Output the (x, y) coordinate of the center of the cell containing the given text.  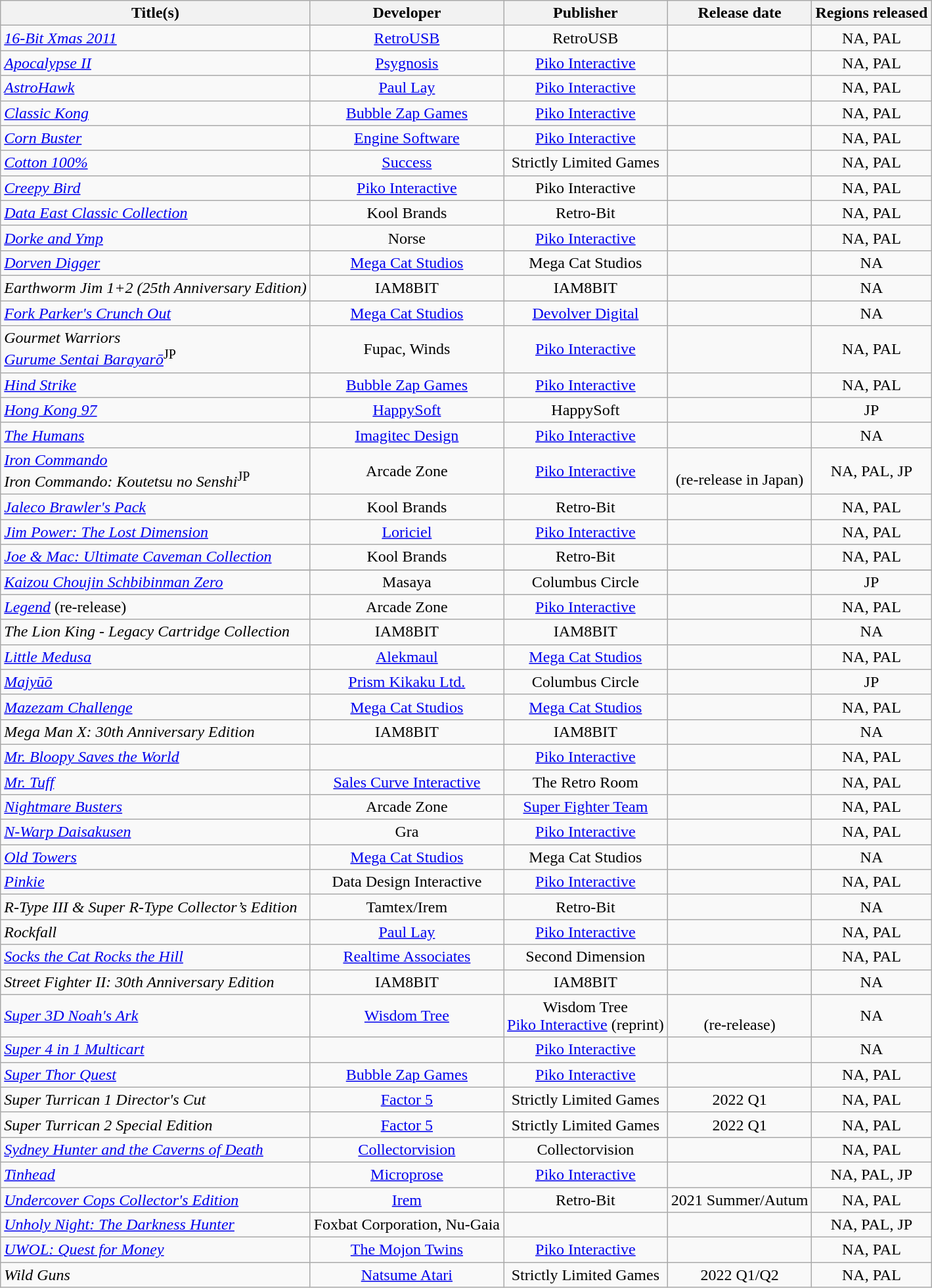
Sydney Hunter and the Caverns of Death (155, 1149)
Fupac, Winds (407, 349)
The Mojon Twins (407, 1250)
Norse (407, 238)
Imagitec Design (407, 435)
Loriciel (407, 532)
Mazezam Challenge (155, 707)
Wisdom Tree (407, 1015)
Classic Kong (155, 113)
Data Design Interactive (407, 882)
Kaizou Choujin Schbibinman Zero (155, 582)
Nightmare Busters (155, 807)
Wild Guns (155, 1275)
Corn Buster (155, 138)
Microprose (407, 1174)
Jaleco Brawler's Pack (155, 507)
Earthworm Jim 1+2 (25th Anniversary Edition) (155, 288)
Foxbat Corporation, Nu-Gaia (407, 1225)
Gra (407, 832)
Psygnosis (407, 63)
Alekmaul (407, 657)
Dorven Digger (155, 263)
(re-release in Japan) (740, 471)
Realtime Associates (407, 957)
Super Turrican 2 Special Edition (155, 1124)
Gourmet WarriorsGurume Sentai BarayarōJP (155, 349)
Publisher (586, 13)
Mr. Tuff (155, 782)
Devolver Digital (586, 313)
Majyūō (155, 682)
The Retro Room (586, 782)
Cotton 100% (155, 163)
Rockfall (155, 932)
Hong Kong 97 (155, 410)
(re-release) (740, 1015)
2021 Summer/Autum (740, 1200)
Tinhead (155, 1174)
Success (407, 163)
Natsume Atari (407, 1275)
Legend (re-release) (155, 607)
Irem (407, 1200)
Socks the Cat Rocks the Hill (155, 957)
Fork Parker's Crunch Out (155, 313)
Sales Curve Interactive (407, 782)
16-Bit Xmas 2011 (155, 38)
The Humans (155, 435)
Regions released (872, 13)
Super 3D Noah's Ark (155, 1015)
Unholy Night: The Darkness Hunter (155, 1225)
Super Turrican 1 Director's Cut (155, 1099)
Data East Classic Collection (155, 213)
AstroHawk (155, 88)
Iron CommandoIron Commando: Koutetsu no SenshiJP (155, 471)
Dorke and Ymp (155, 238)
The Lion King - Legacy Cartridge Collection (155, 632)
UWOL: Quest for Money (155, 1250)
Release date (740, 13)
Apocalypse II (155, 63)
Undercover Cops Collector's Edition (155, 1200)
Jim Power: The Lost Dimension (155, 532)
Developer (407, 13)
Street Fighter II: 30th Anniversary Edition (155, 982)
Super 4 in 1 Multicart (155, 1050)
Prism Kikaku Ltd. (407, 682)
R-Type III & Super R-Type Collector’s Edition (155, 907)
Creepy Bird (155, 188)
Title(s) (155, 13)
Mr. Bloopy Saves the World (155, 757)
N-Warp Daisakusen (155, 832)
Little Medusa (155, 657)
Super Thor Quest (155, 1075)
Masaya (407, 582)
Tamtex/Irem (407, 907)
2022 Q1/Q2 (740, 1275)
Super Fighter Team (586, 807)
Second Dimension (586, 957)
Pinkie (155, 882)
Mega Man X: 30th Anniversary Edition (155, 732)
Hind Strike (155, 385)
Engine Software (407, 138)
Joe & Mac: Ultimate Caveman Collection (155, 557)
Old Towers (155, 857)
Wisdom TreePiko Interactive (reprint) (586, 1015)
